Output the [X, Y] coordinate of the center of the cell containing the given text.  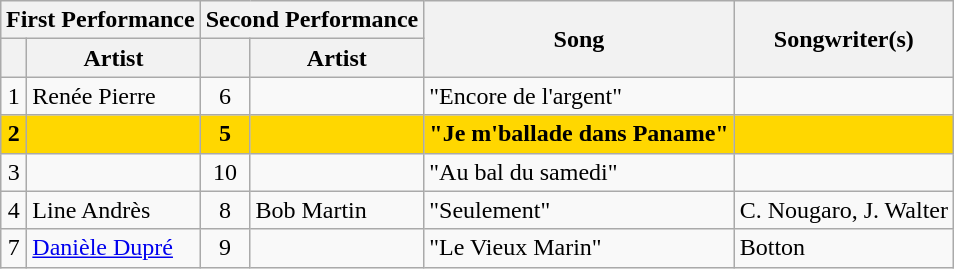
3 [13, 172]
4 [13, 210]
"Encore de l'argent" [579, 96]
Bob Martin [337, 210]
10 [225, 172]
Song [579, 39]
"Au bal du samedi" [579, 172]
First Performance [100, 20]
2 [13, 134]
"Le Vieux Marin" [579, 248]
Renée Pierre [114, 96]
Botton [844, 248]
1 [13, 96]
C. Nougaro, J. Walter [844, 210]
Line Andrès [114, 210]
9 [225, 248]
8 [225, 210]
6 [225, 96]
"Je m'ballade dans Paname" [579, 134]
"Seulement" [579, 210]
5 [225, 134]
7 [13, 248]
Songwriter(s) [844, 39]
Danièle Dupré [114, 248]
Second Performance [312, 20]
